Find where the given text appears and provide that cell's center as (x, y) coordinate. 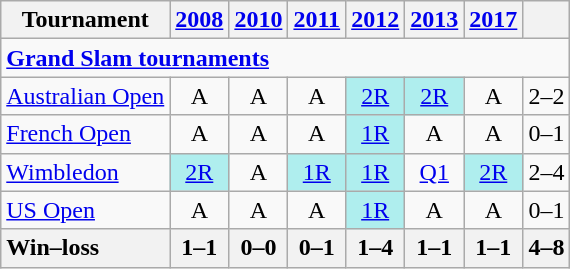
French Open (86, 134)
Grand Slam tournaments (286, 58)
Tournament (86, 20)
1–4 (376, 248)
Q1 (434, 172)
2017 (494, 20)
2011 (317, 20)
Wimbledon (86, 172)
2–4 (546, 172)
Win–loss (86, 248)
0–0 (258, 248)
2010 (258, 20)
2–2 (546, 96)
2012 (376, 20)
Australian Open (86, 96)
2013 (434, 20)
2008 (200, 20)
US Open (86, 210)
4–8 (546, 248)
